Identify which cell holds the provided text, then report its (x, y) central coordinate. 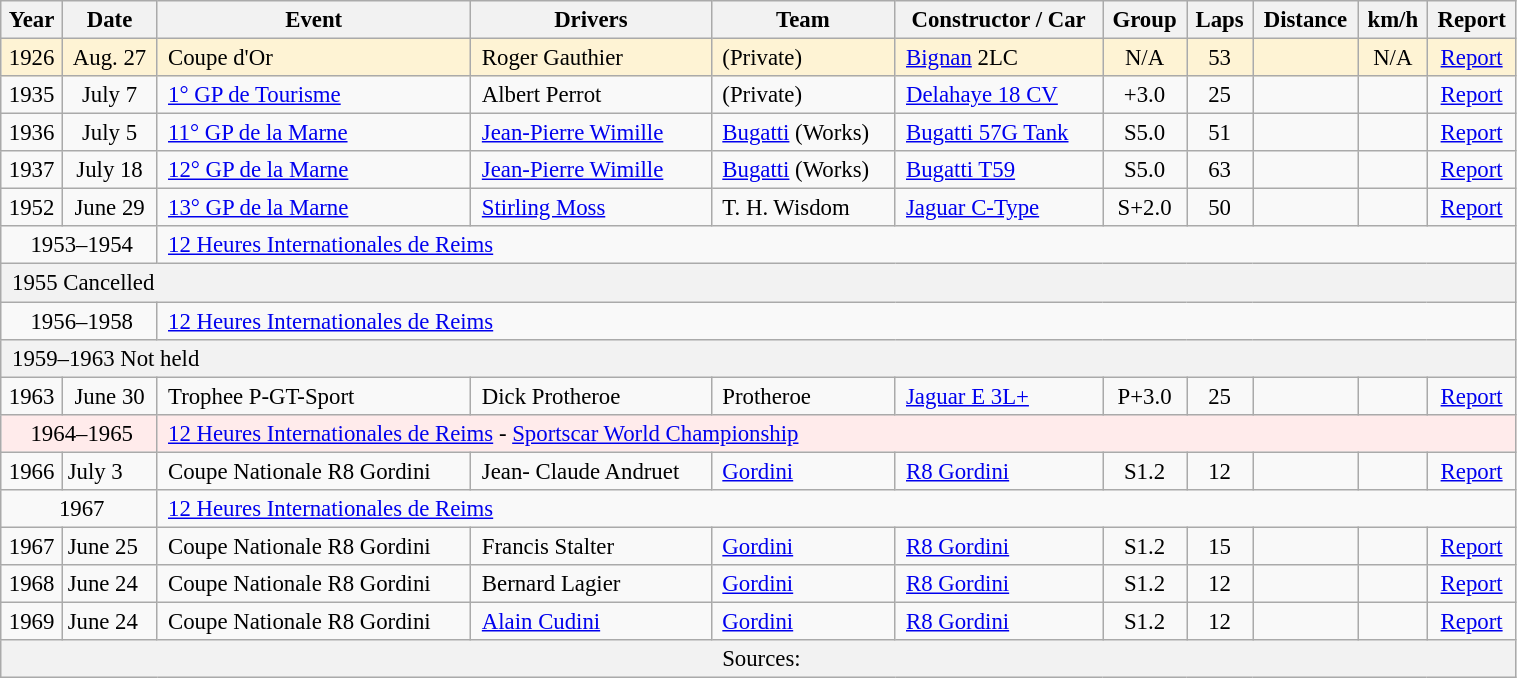
Distance (1306, 20)
Delahaye 18 CV (999, 95)
Aug. 27 (109, 58)
Alain Cudini (591, 621)
1964–1965 (79, 433)
1° GP de Tourisme (314, 95)
Bignan 2LC (999, 58)
Protheroe (803, 396)
Event (314, 20)
1926 (32, 58)
Bugatti T59 (999, 170)
Team (803, 20)
Francis Stalter (591, 546)
Bugatti 57G Tank (999, 133)
Stirling Moss (591, 208)
12° GP de la Marne (314, 170)
Roger Gauthier (591, 58)
Jaguar C-Type (999, 208)
June 30 (109, 396)
Albert Perrot (591, 95)
51 (1220, 133)
S+2.0 (1144, 208)
1969 (32, 621)
T. H. Wisdom (803, 208)
July 3 (109, 471)
1935 (32, 95)
53 (1220, 58)
Date (109, 20)
Bernard Lagier (591, 584)
63 (1220, 170)
Jaguar E 3L+ (999, 396)
11° GP de la Marne (314, 133)
July 5 (109, 133)
+3.0 (1144, 95)
15 (1220, 546)
1936 (32, 133)
12 Heures Internationales de Reims - Sportscar World Championship (836, 433)
Laps (1220, 20)
June 25 (109, 546)
Constructor / Car (999, 20)
1959–1963 Not held (758, 358)
km/h (1392, 20)
1968 (32, 584)
July 18 (109, 170)
Jean- Claude Andruet (591, 471)
50 (1220, 208)
1956–1958 (79, 321)
June 29 (109, 208)
1952 (32, 208)
Group (1144, 20)
Year (32, 20)
1963 (32, 396)
Dick Protheroe (591, 396)
1966 (32, 471)
July 7 (109, 95)
Drivers (591, 20)
1953–1954 (79, 245)
Sources: (758, 659)
P+3.0 (1144, 396)
Trophee P-GT-Sport (314, 396)
1955 Cancelled (758, 283)
Coupe d'Or (314, 58)
1937 (32, 170)
13° GP de la Marne (314, 208)
